Output the (X, Y) coordinate of the center of the cell containing the given text.  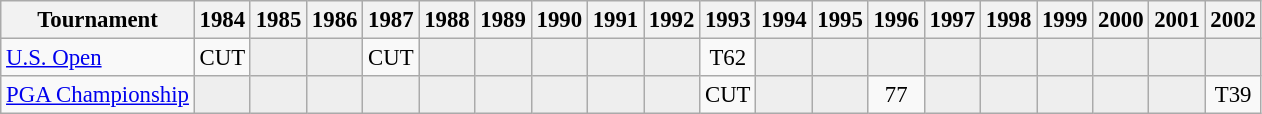
1994 (784, 20)
1997 (952, 20)
1984 (222, 20)
1985 (278, 20)
2001 (1177, 20)
1986 (335, 20)
U.S. Open (98, 58)
T39 (1233, 95)
1996 (896, 20)
1988 (447, 20)
1995 (840, 20)
1992 (672, 20)
2002 (1233, 20)
Tournament (98, 20)
1991 (615, 20)
1999 (1065, 20)
1987 (391, 20)
T62 (728, 58)
2000 (1121, 20)
1990 (559, 20)
1989 (503, 20)
77 (896, 95)
1998 (1008, 20)
1993 (728, 20)
PGA Championship (98, 95)
